Locate the cell with the specified text and output its [x, y] center coordinate. 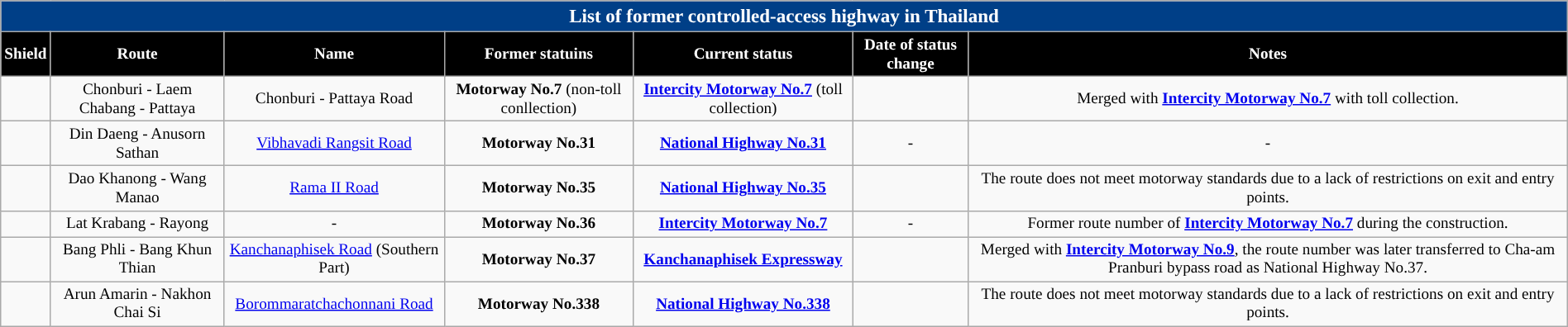
Former route number of Intercity Motorway No.7 during the construction. [1268, 224]
National Highway No.338 [743, 304]
Intercity Motorway No.7 [743, 224]
Vibhavadi Rangsit Road [334, 144]
Current status [743, 54]
Bang Phli - Bang Khun Thian [137, 259]
Chonburi - Laem Chabang - Pattaya [137, 99]
Intercity Motorway No.7 (toll collection) [743, 99]
Lat Krabang - Rayong [137, 224]
Motorway No.31 [539, 144]
Kanchanaphisek Road (Southern Part) [334, 259]
Rama II Road [334, 188]
Motorway No.7 (non-toll conllection) [539, 99]
Merged with Intercity Motorway No.9, the route number was later transferred to Cha-am Pranburi bypass road as National Highway No.37. [1268, 259]
Name [334, 54]
Motorway No.338 [539, 304]
Shield [26, 54]
Motorway No.37 [539, 259]
List of former controlled-access highway in Thailand [784, 17]
National Highway No.31 [743, 144]
Motorway No.36 [539, 224]
Notes [1268, 54]
Kanchanaphisek Expressway [743, 259]
Motorway No.35 [539, 188]
Din Daeng - Anusorn Sathan [137, 144]
Dao Khanong - Wang Manao [137, 188]
Borommaratchachonnani Road [334, 304]
Chonburi - Pattaya Road [334, 99]
Merged with Intercity Motorway No.7 with toll collection. [1268, 99]
Route [137, 54]
Date of status change [911, 54]
National Highway No.35 [743, 188]
Arun Amarin - Nakhon Chai Si [137, 304]
Former statuins [539, 54]
